Extract the [X, Y] coordinate from the center of the cell holding the provided text.  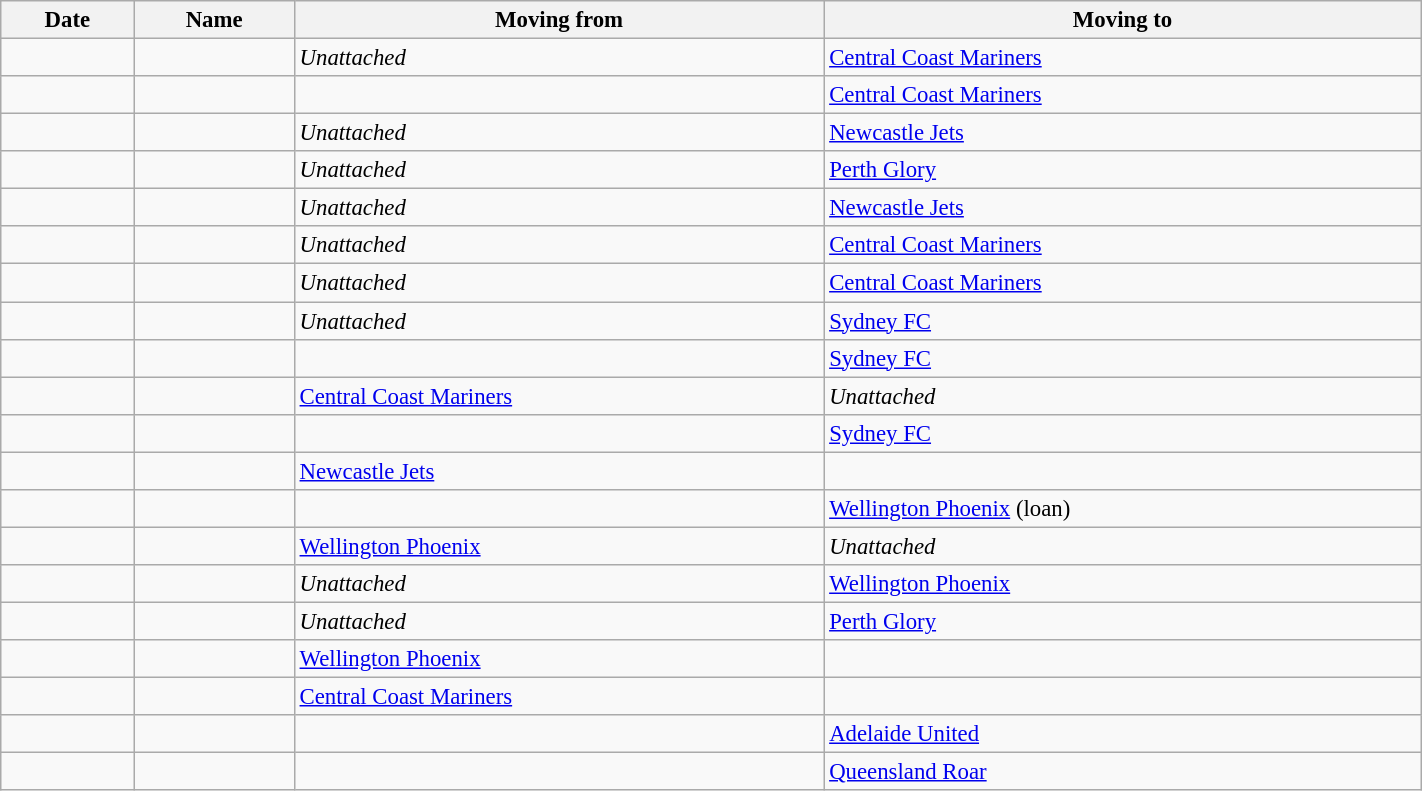
Date [68, 20]
Wellington Phoenix (loan) [1122, 509]
Name [214, 20]
Queensland Roar [1122, 772]
Adelaide United [1122, 734]
Moving to [1122, 20]
Moving from [559, 20]
